Determine the [x, y] coordinate at the center of the cell enclosing the given text.  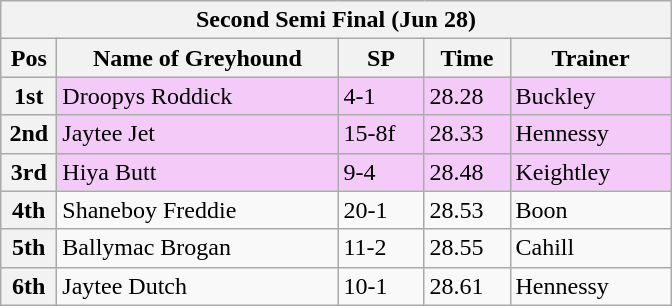
Keightley [590, 172]
28.61 [467, 286]
Ballymac Brogan [198, 248]
6th [29, 286]
20-1 [381, 210]
28.28 [467, 96]
15-8f [381, 134]
5th [29, 248]
Droopys Roddick [198, 96]
Jaytee Dutch [198, 286]
11-2 [381, 248]
Jaytee Jet [198, 134]
9-4 [381, 172]
2nd [29, 134]
Pos [29, 58]
Cahill [590, 248]
28.53 [467, 210]
Hiya Butt [198, 172]
Boon [590, 210]
1st [29, 96]
Second Semi Final (Jun 28) [336, 20]
4-1 [381, 96]
28.48 [467, 172]
Buckley [590, 96]
SP [381, 58]
28.55 [467, 248]
10-1 [381, 286]
Shaneboy Freddie [198, 210]
3rd [29, 172]
Time [467, 58]
4th [29, 210]
Name of Greyhound [198, 58]
Trainer [590, 58]
28.33 [467, 134]
